Detect which cell encompasses the target text, then output its [x, y] center coordinate. 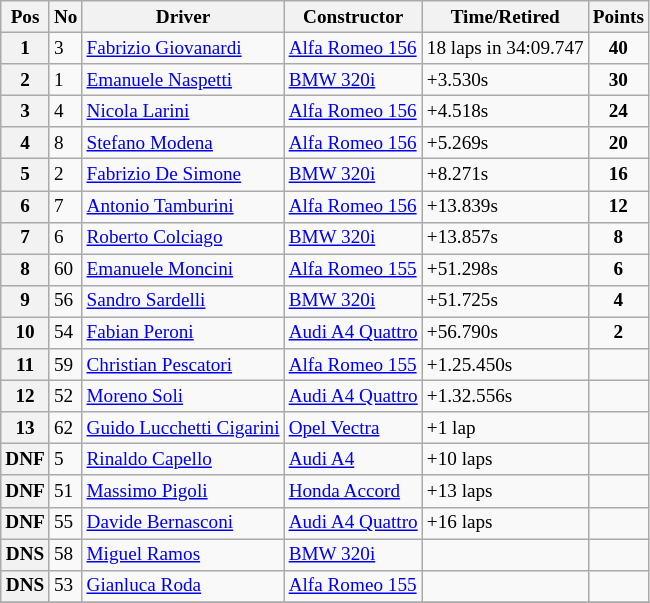
Christian Pescatori [183, 365]
Gianluca Roda [183, 586]
52 [66, 396]
Massimo Pigoli [183, 491]
+1 lap [505, 428]
Roberto Colciago [183, 238]
Opel Vectra [353, 428]
58 [66, 554]
+13 laps [505, 491]
62 [66, 428]
55 [66, 523]
30 [618, 80]
18 laps in 34:09.747 [505, 48]
Davide Bernasconi [183, 523]
40 [618, 48]
+1.25.450s [505, 365]
Driver [183, 17]
Emanuele Naspetti [183, 80]
Nicola Larini [183, 111]
Time/Retired [505, 17]
24 [618, 111]
Stefano Modena [183, 143]
54 [66, 333]
Honda Accord [353, 491]
16 [618, 175]
9 [26, 301]
+1.32.556s [505, 396]
+4.518s [505, 111]
+13.857s [505, 238]
Antonio Tamburini [183, 206]
Fabrizio Giovanardi [183, 48]
11 [26, 365]
Emanuele Moncini [183, 270]
No [66, 17]
+10 laps [505, 460]
13 [26, 428]
Pos [26, 17]
+3.530s [505, 80]
Constructor [353, 17]
+13.839s [505, 206]
+51.298s [505, 270]
51 [66, 491]
Fabian Peroni [183, 333]
+51.725s [505, 301]
Moreno Soli [183, 396]
53 [66, 586]
59 [66, 365]
+16 laps [505, 523]
Guido Lucchetti Cigarini [183, 428]
10 [26, 333]
Fabrizio De Simone [183, 175]
60 [66, 270]
+8.271s [505, 175]
Audi A4 [353, 460]
Rinaldo Capello [183, 460]
Sandro Sardelli [183, 301]
Miguel Ramos [183, 554]
56 [66, 301]
Points [618, 17]
20 [618, 143]
+5.269s [505, 143]
+56.790s [505, 333]
